Provide the [X, Y] coordinate of the cell's center where the given text is located.  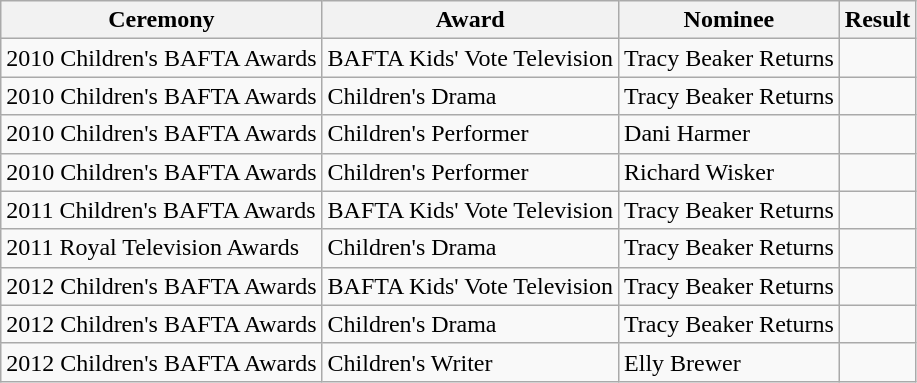
Award [470, 20]
Elly Brewer [730, 362]
Ceremony [162, 20]
Dani Harmer [730, 134]
2011 Children's BAFTA Awards [162, 210]
Result [877, 20]
Richard Wisker [730, 172]
Nominee [730, 20]
2011 Royal Television Awards [162, 248]
Children's Writer [470, 362]
